Output the [X, Y] coordinate of the center of the cell containing the given text.  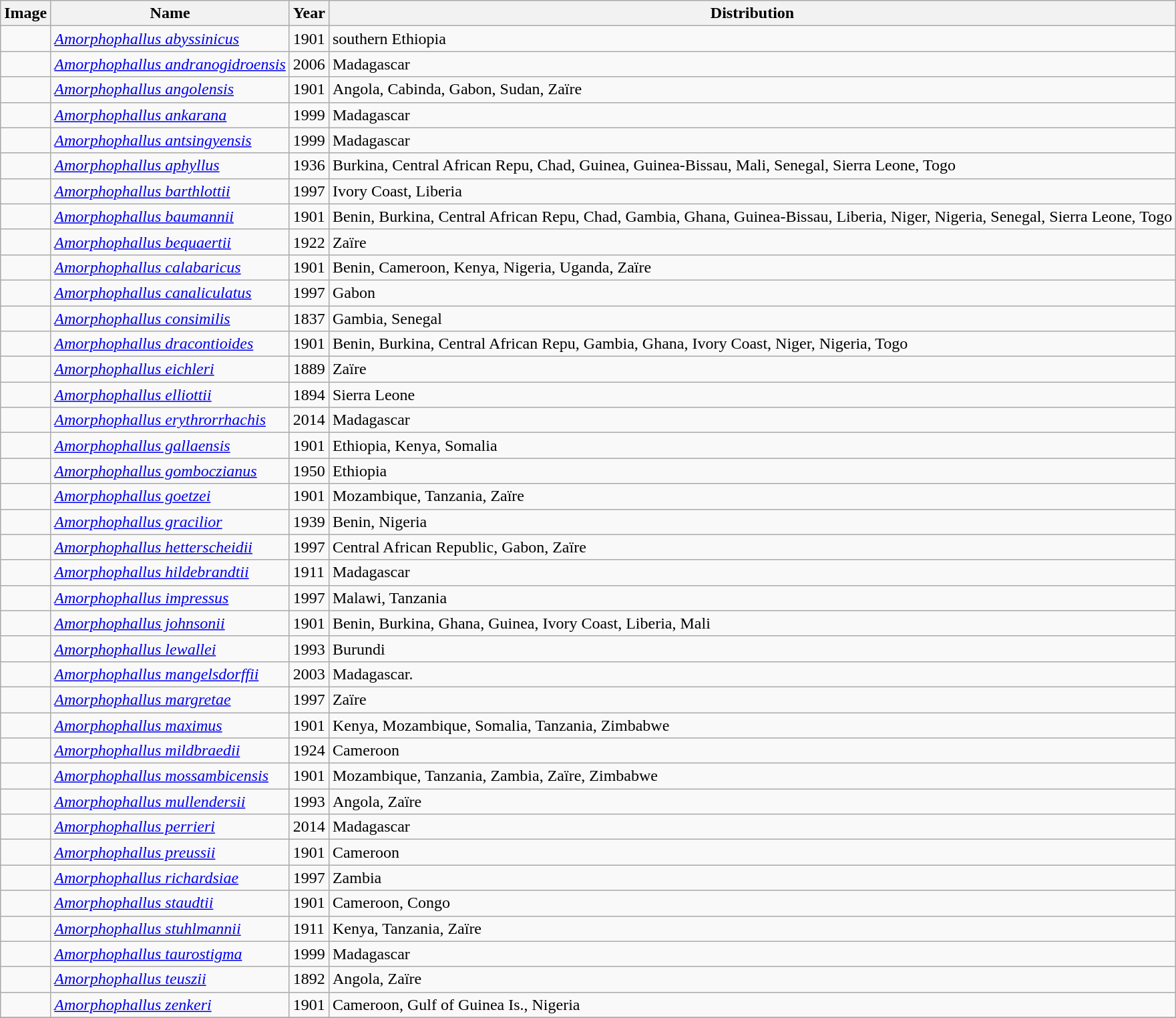
Burundi [752, 649]
Amorphophallus elliottii [170, 395]
Amorphophallus maximus [170, 725]
Amorphophallus perrieri [170, 827]
Amorphophallus consimilis [170, 319]
1936 [309, 166]
Amorphophallus margretae [170, 699]
Year [309, 13]
Amorphophallus richardsiae [170, 878]
Name [170, 13]
Amorphophallus abyssinicus [170, 39]
1889 [309, 369]
Zambia [752, 878]
Benin, Cameroon, Kenya, Nigeria, Uganda, Zaïre [752, 267]
1924 [309, 751]
Amorphophallus eichleri [170, 369]
Ivory Coast, Liberia [752, 191]
Amorphophallus erythrorrhachis [170, 420]
Amorphophallus mildbraedii [170, 751]
Amorphophallus gomboczianus [170, 471]
Kenya, Tanzania, Zaïre [752, 928]
Amorphophallus mullendersii [170, 802]
Amorphophallus hildebrandtii [170, 572]
2003 [309, 674]
Amorphophallus dracontioides [170, 344]
Amorphophallus gallaensis [170, 446]
1892 [309, 979]
Amorphophallus bequaertii [170, 242]
Amorphophallus goetzei [170, 496]
Cameroon, Gulf of Guinea Is., Nigeria [752, 1005]
2006 [309, 64]
1922 [309, 242]
1950 [309, 471]
Amorphophallus gracilior [170, 522]
Burkina, Central African Repu, Chad, Guinea, Guinea-Bissau, Mali, Senegal, Sierra Leone, Togo [752, 166]
Gambia, Senegal [752, 319]
Mozambique, Tanzania, Zaïre [752, 496]
Benin, Nigeria [752, 522]
Benin, Burkina, Ghana, Guinea, Ivory Coast, Liberia, Mali [752, 623]
Central African Republic, Gabon, Zaïre [752, 547]
Amorphophallus lewallei [170, 649]
Amorphophallus calabaricus [170, 267]
Gabon [752, 293]
Amorphophallus ankarana [170, 115]
Cameroon, Congo [752, 903]
Amorphophallus stuhlmannii [170, 928]
Amorphophallus baumannii [170, 216]
Amorphophallus andranogidroensis [170, 64]
Amorphophallus barthlottii [170, 191]
1894 [309, 395]
Sierra Leone [752, 395]
Amorphophallus impressus [170, 598]
Amorphophallus taurostigma [170, 954]
Madagascar. [752, 674]
Amorphophallus hetterscheidii [170, 547]
Image [25, 13]
Kenya, Mozambique, Somalia, Tanzania, Zimbabwe [752, 725]
1837 [309, 319]
Benin, Burkina, Central African Repu, Gambia, Ghana, Ivory Coast, Niger, Nigeria, Togo [752, 344]
Ethiopia, Kenya, Somalia [752, 446]
Amorphophallus zenkeri [170, 1005]
Distribution [752, 13]
Amorphophallus angolensis [170, 90]
Amorphophallus aphyllus [170, 166]
southern Ethiopia [752, 39]
Malawi, Tanzania [752, 598]
Amorphophallus mangelsdorffii [170, 674]
1939 [309, 522]
Amorphophallus teuszii [170, 979]
Amorphophallus staudtii [170, 903]
Angola, Cabinda, Gabon, Sudan, Zaïre [752, 90]
Ethiopia [752, 471]
Amorphophallus preussii [170, 852]
Amorphophallus johnsonii [170, 623]
Amorphophallus canaliculatus [170, 293]
Mozambique, Tanzania, Zambia, Zaïre, Zimbabwe [752, 776]
Benin, Burkina, Central African Repu, Chad, Gambia, Ghana, Guinea-Bissau, Liberia, Niger, Nigeria, Senegal, Sierra Leone, Togo [752, 216]
Amorphophallus antsingyensis [170, 140]
Amorphophallus mossambicensis [170, 776]
